Identify which cell holds the provided text, then report its (x, y) central coordinate. 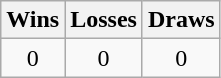
Draws (181, 20)
Losses (104, 20)
Wins (33, 20)
